Scan for the cell matching the given text and deliver its [X, Y] coordinate at center. 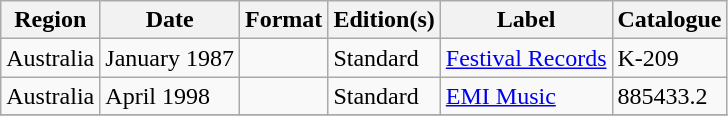
Festival Records [526, 58]
Edition(s) [384, 20]
K-209 [670, 58]
January 1987 [170, 58]
April 1998 [170, 96]
Region [50, 20]
Catalogue [670, 20]
Format [284, 20]
Label [526, 20]
Date [170, 20]
EMI Music [526, 96]
885433.2 [670, 96]
